Search for the cell housing the specified text and yield its (x, y) center coordinate. 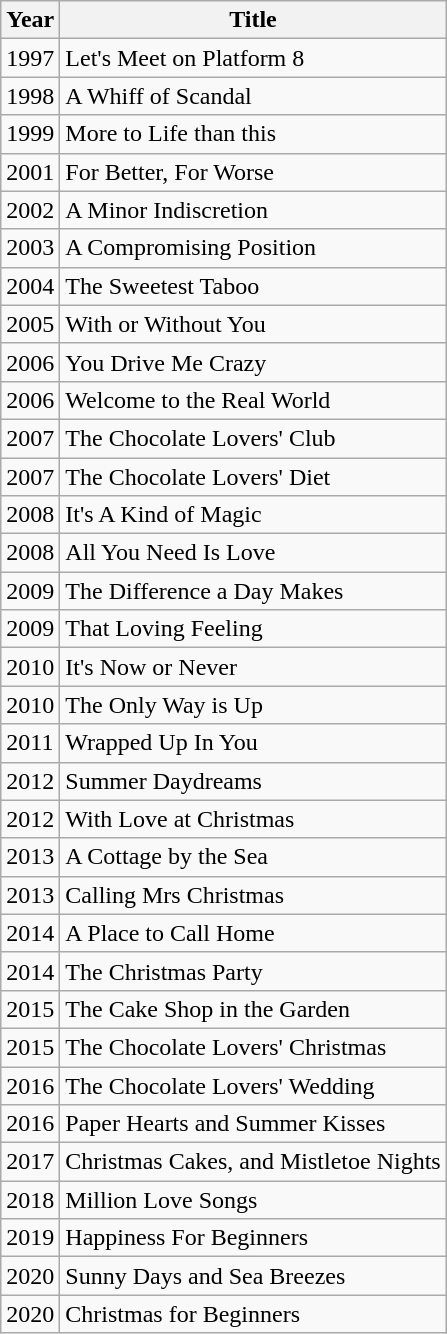
Year (30, 20)
A Place to Call Home (253, 933)
Summer Daydreams (253, 781)
The Only Way is Up (253, 705)
A Cottage by the Sea (253, 857)
Sunny Days and Sea Breezes (253, 1276)
It's Now or Never (253, 667)
2004 (30, 286)
Wrapped Up In You (253, 743)
Paper Hearts and Summer Kisses (253, 1124)
Christmas Cakes, and Mistletoe Nights (253, 1162)
Calling Mrs Christmas (253, 895)
A Whiff of Scandal (253, 96)
2001 (30, 172)
The Cake Shop in the Garden (253, 1009)
1999 (30, 134)
A Minor Indiscretion (253, 210)
2011 (30, 743)
The Sweetest Taboo (253, 286)
It's A Kind of Magic (253, 515)
You Drive Me Crazy (253, 362)
Title (253, 20)
The Christmas Party (253, 971)
The Chocolate Lovers' Christmas (253, 1047)
2018 (30, 1200)
2005 (30, 324)
Christmas for Beginners (253, 1314)
2003 (30, 248)
The Difference a Day Makes (253, 591)
Happiness For Beginners (253, 1238)
A Compromising Position (253, 248)
With or Without You (253, 324)
2017 (30, 1162)
1998 (30, 96)
1997 (30, 58)
Welcome to the Real World (253, 400)
That Loving Feeling (253, 629)
Million Love Songs (253, 1200)
Let's Meet on Platform 8 (253, 58)
For Better, For Worse (253, 172)
All You Need Is Love (253, 553)
The Chocolate Lovers' Diet (253, 477)
The Chocolate Lovers' Wedding (253, 1085)
2019 (30, 1238)
With Love at Christmas (253, 819)
The Chocolate Lovers' Club (253, 438)
More to Life than this (253, 134)
2002 (30, 210)
